Determine the [x, y] coordinate at the center of the cell enclosing the given text.  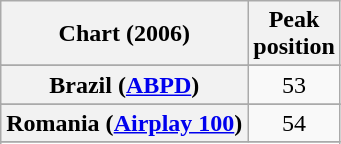
54 [294, 123]
Peakposition [294, 34]
53 [294, 85]
Chart (2006) [124, 34]
Romania (Airplay 100) [124, 123]
Brazil (ABPD) [124, 85]
